Provide the [x, y] coordinate of the cell's center where the given text is located.  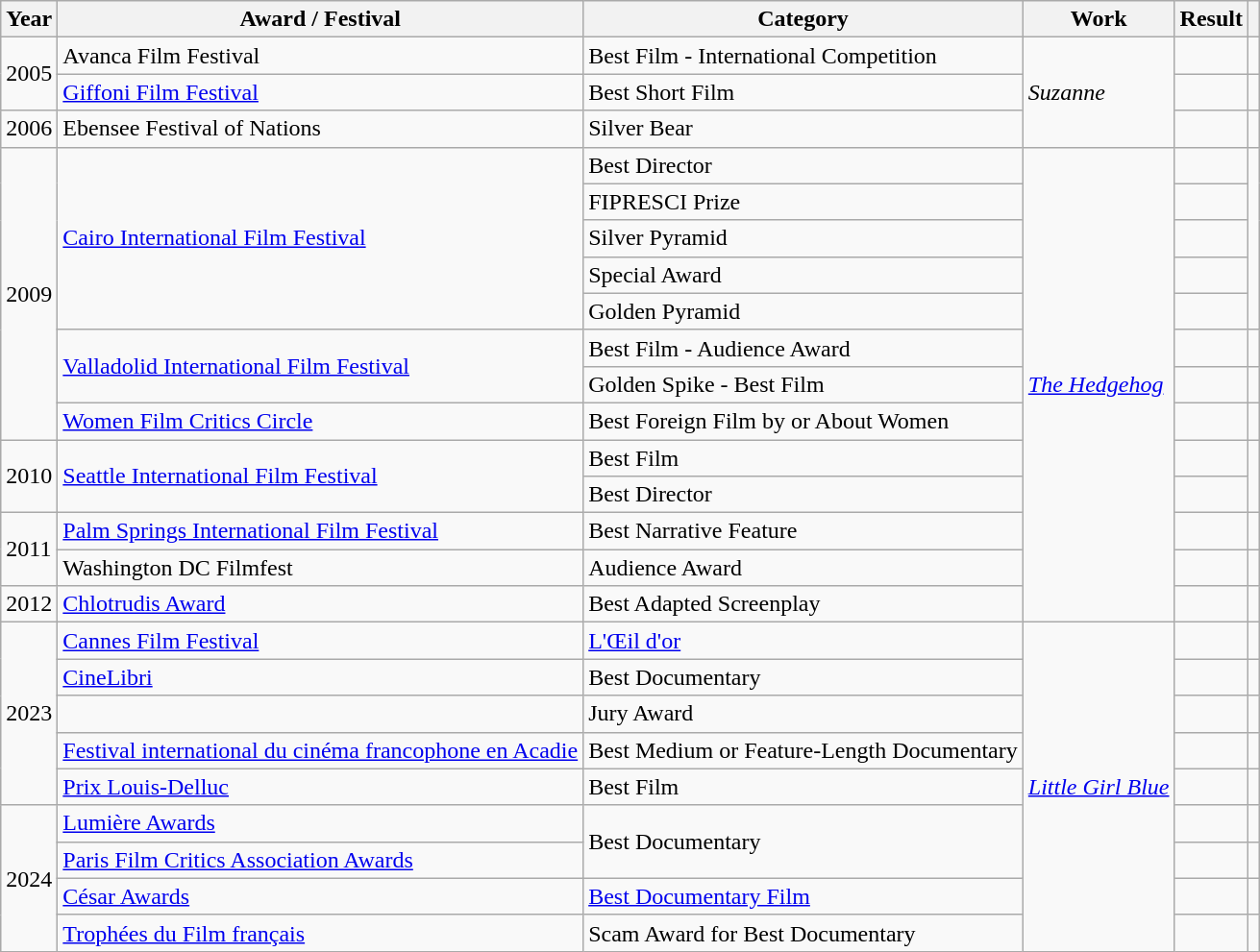
2012 [29, 604]
Women Film Critics Circle [321, 421]
Scam Award for Best Documentary [803, 933]
Lumière Awards [321, 823]
Ebensee Festival of Nations [321, 129]
Paris Film Critics Association Awards [321, 860]
Cannes Film Festival [321, 641]
Jury Award [803, 714]
Prix Louis-Delluc [321, 787]
Best Film - International Competition [803, 56]
Seattle International Film Festival [321, 476]
The Hedgehog [1099, 384]
César Awards [321, 896]
2010 [29, 476]
Audience Award [803, 568]
CineLibri [321, 677]
Silver Pyramid [803, 238]
Golden Pyramid [803, 311]
Avanca Film Festival [321, 56]
Valladolid International Film Festival [321, 366]
Little Girl Blue [1099, 788]
2006 [29, 129]
Result [1211, 19]
Category [803, 19]
Festival international du cinéma francophone en Acadie [321, 750]
Trophées du Film français [321, 933]
Work [1099, 19]
Best Short Film [803, 92]
Best Foreign Film by or About Women [803, 421]
FIPRESCI Prize [803, 202]
2009 [29, 293]
L'Œil d'or [803, 641]
2011 [29, 549]
Special Award [803, 275]
Year [29, 19]
Suzanne [1099, 92]
Best Adapted Screenplay [803, 604]
2024 [29, 878]
2023 [29, 714]
2005 [29, 74]
Best Medium or Feature-Length Documentary [803, 750]
Giffoni Film Festival [321, 92]
Award / Festival [321, 19]
Best Documentary Film [803, 896]
Silver Bear [803, 129]
Palm Springs International Film Festival [321, 531]
Golden Spike - Best Film [803, 384]
Washington DC Filmfest [321, 568]
Chlotrudis Award [321, 604]
Cairo International Film Festival [321, 238]
Best Film - Audience Award [803, 348]
Best Narrative Feature [803, 531]
